Find where the given text appears and provide that cell's center as [x, y] coordinate. 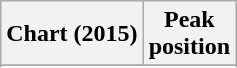
Peak position [189, 34]
Chart (2015) [72, 34]
